Determine the [x, y] coordinate at the center of the cell enclosing the given text.  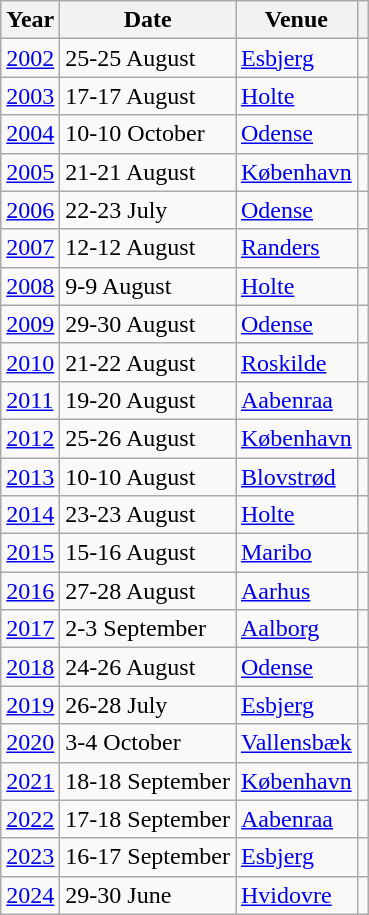
Aarhus [297, 591]
Year [30, 20]
26-28 July [148, 705]
21-22 August [148, 362]
2020 [30, 743]
24-26 August [148, 667]
2016 [30, 591]
Aalborg [297, 629]
2022 [30, 819]
21-21 August [148, 172]
18-18 September [148, 781]
3-4 October [148, 743]
17-17 August [148, 96]
9-9 August [148, 286]
25-26 August [148, 438]
Hvidovre [297, 895]
2014 [30, 515]
2015 [30, 553]
2013 [30, 477]
27-28 August [148, 591]
Blovstrød [297, 477]
Randers [297, 248]
Roskilde [297, 362]
29-30 June [148, 895]
2019 [30, 705]
12-12 August [148, 248]
2012 [30, 438]
Maribo [297, 553]
2018 [30, 667]
2024 [30, 895]
2008 [30, 286]
Date [148, 20]
2011 [30, 400]
2023 [30, 857]
2009 [30, 324]
23-23 August [148, 515]
2004 [30, 134]
Vallensbæk [297, 743]
2010 [30, 362]
15-16 August [148, 553]
2007 [30, 248]
2017 [30, 629]
2006 [30, 210]
17-18 September [148, 819]
10-10 October [148, 134]
2021 [30, 781]
19-20 August [148, 400]
2003 [30, 96]
2-3 September [148, 629]
10-10 August [148, 477]
16-17 September [148, 857]
2005 [30, 172]
Venue [297, 20]
22-23 July [148, 210]
2002 [30, 58]
25-25 August [148, 58]
29-30 August [148, 324]
